Provide the (X, Y) coordinate of the cell's center where the given text is located.  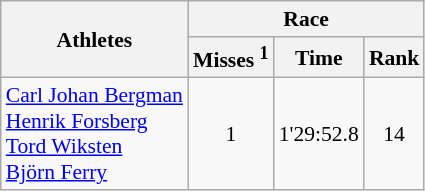
Carl Johan BergmanHenrik ForsbergTord WikstenBjörn Ferry (94, 134)
1 (231, 134)
1'29:52.8 (319, 134)
Rank (394, 58)
14 (394, 134)
Time (319, 58)
Athletes (94, 40)
Misses 1 (231, 58)
Race (306, 19)
